Provide the [x, y] coordinate of the cell's center where the given text is located.  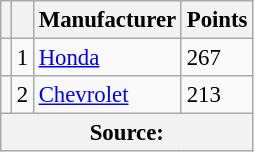
Honda [107, 58]
2 [22, 95]
213 [216, 95]
Source: [127, 133]
Manufacturer [107, 20]
Chevrolet [107, 95]
1 [22, 58]
Points [216, 20]
267 [216, 58]
